From the cell containing the given text, extract its center point as (x, y) coordinate. 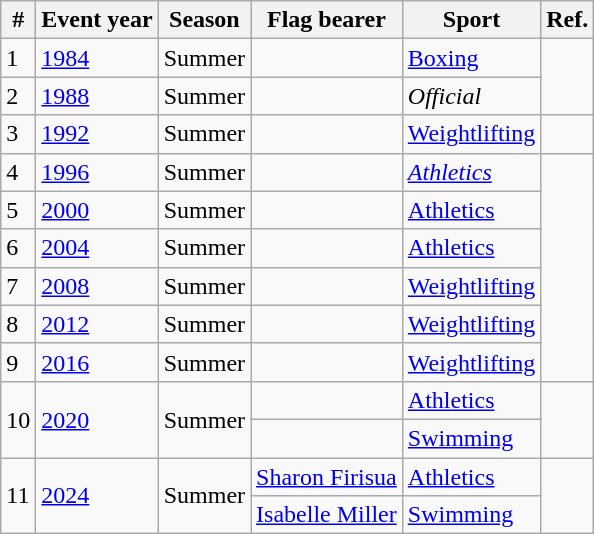
5 (18, 210)
3 (18, 134)
1984 (97, 58)
# (18, 20)
Flag bearer (327, 20)
2020 (97, 419)
Boxing (471, 58)
Season (204, 20)
1 (18, 58)
2 (18, 96)
11 (18, 496)
6 (18, 248)
2004 (97, 248)
1988 (97, 96)
Event year (97, 20)
2016 (97, 362)
Official (471, 96)
Ref. (568, 20)
Isabelle Miller (327, 515)
7 (18, 286)
1996 (97, 172)
2000 (97, 210)
1992 (97, 134)
10 (18, 419)
2012 (97, 324)
8 (18, 324)
2008 (97, 286)
Sport (471, 20)
4 (18, 172)
2024 (97, 496)
9 (18, 362)
Sharon Firisua (327, 477)
